Identify which cell holds the provided text, then report its (x, y) central coordinate. 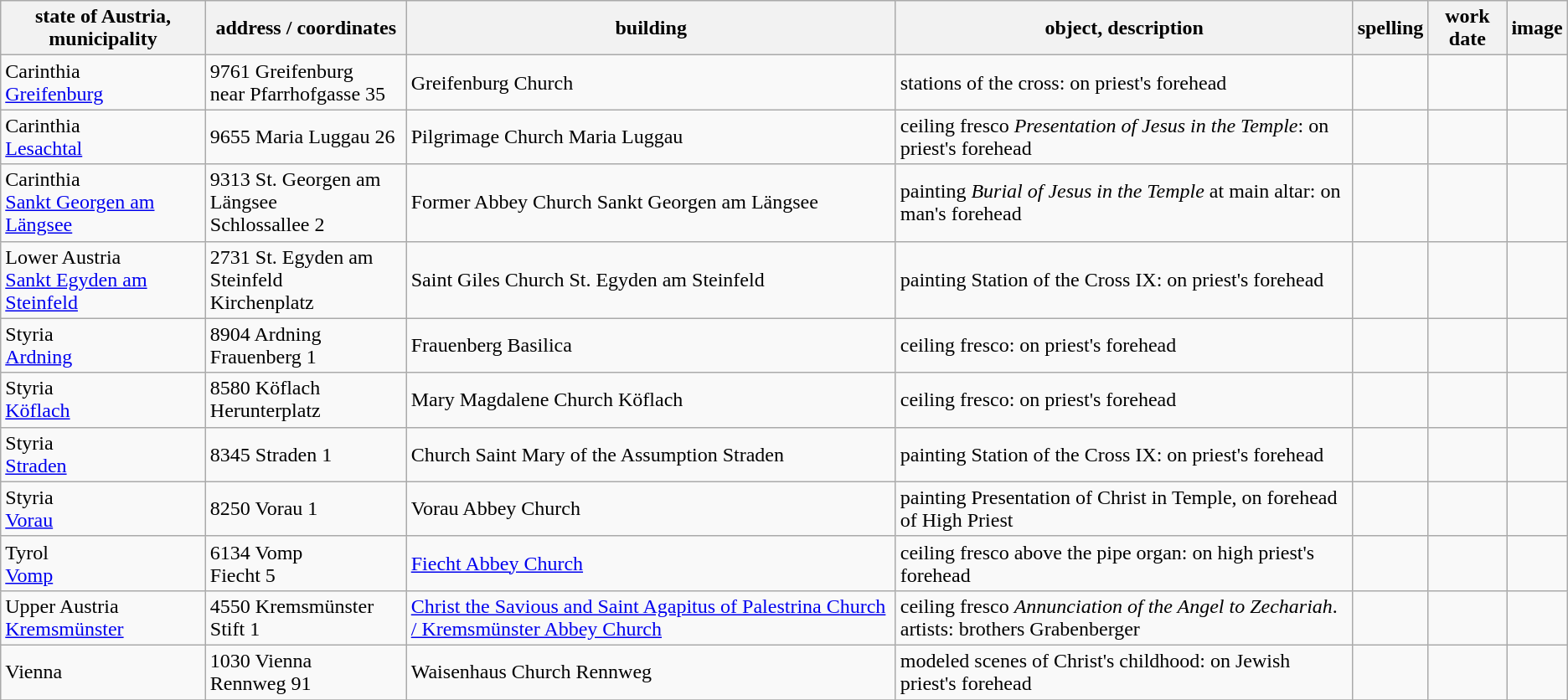
1030 ViennaRennweg 91 (306, 672)
Frauenberg Basilica (651, 345)
Vorau Abbey Church (651, 509)
4550 KremsmünsterStift 1 (306, 618)
spelling (1390, 28)
work date (1467, 28)
6134 VompFiecht 5 (306, 563)
stations of the cross: on priest's forehead (1124, 82)
Fiecht Abbey Church (651, 563)
9655 Maria Luggau 26 (306, 137)
ceiling fresco Presentation of Jesus in the Temple: on priest's forehead (1124, 137)
TyrolVomp (104, 563)
8345 Straden 1 (306, 454)
Vienna (104, 672)
2731 St. Egyden am SteinfeldKirchenplatz (306, 280)
StyriaVorau (104, 509)
building (651, 28)
address / coordinates (306, 28)
painting Presentation of Christ in Temple, on forehead of High Priest (1124, 509)
8580 KöflachHerunterplatz (306, 400)
8904 ArdningFrauenberg 1 (306, 345)
image (1537, 28)
Christ the Savious and Saint Agapitus of Palestrina Church / Kremsmünster Abbey Church (651, 618)
object, description (1124, 28)
painting Burial of Jesus in the Temple at main altar: on man's forehead (1124, 203)
Waisenhaus Church Rennweg (651, 672)
CarinthiaSankt Georgen am Längsee (104, 203)
Greifenburg Church (651, 82)
Pilgrimage Church Maria Luggau (651, 137)
9761 Greifenburgnear Pfarrhofgasse 35 (306, 82)
Former Abbey Church Sankt Georgen am Längsee (651, 203)
CarinthiaLesachtal (104, 137)
state of Austria, municipality (104, 28)
Mary Magdalene Church Köflach (651, 400)
Saint Giles Church St. Egyden am Steinfeld (651, 280)
Lower AustriaSankt Egyden am Steinfeld (104, 280)
9313 St. Georgen am LängseeSchlossallee 2 (306, 203)
Church Saint Mary of the Assumption Straden (651, 454)
modeled scenes of Christ's childhood: on Jewish priest's forehead (1124, 672)
StyriaStraden (104, 454)
8250 Vorau 1 (306, 509)
CarinthiaGreifenburg (104, 82)
StyriaArdning (104, 345)
Upper AustriaKremsmünster (104, 618)
ceiling fresco Annunciation of the Angel to Zechariah. artists: brothers Grabenberger (1124, 618)
ceiling fresco above the pipe organ: on high priest's forehead (1124, 563)
StyriaKöflach (104, 400)
